Provide the [x, y] coordinate of the cell's center where the given text is located.  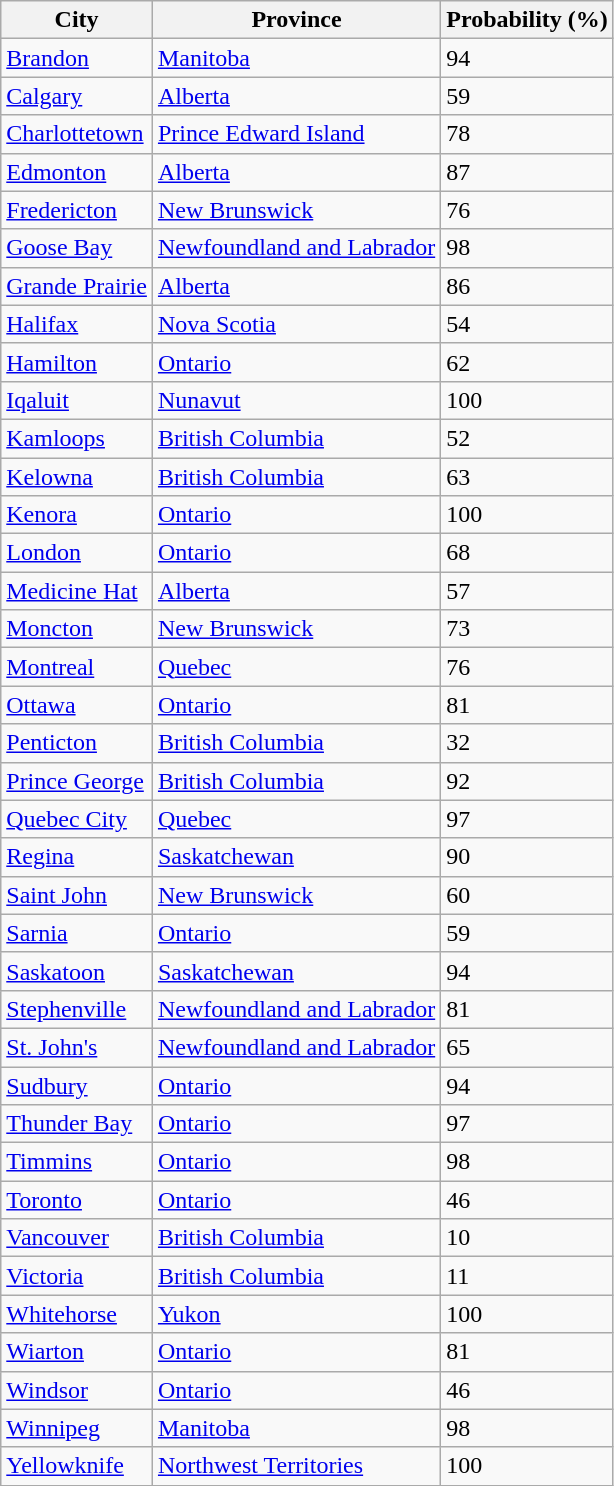
Probability (%) [528, 20]
73 [528, 629]
Halifax [77, 324]
Windsor [77, 1390]
65 [528, 1047]
68 [528, 553]
London [77, 553]
Province [296, 20]
Quebec City [77, 819]
54 [528, 324]
92 [528, 781]
Saint John [77, 895]
32 [528, 743]
Goose Bay [77, 248]
Hamilton [77, 362]
Whitehorse [77, 1314]
11 [528, 1276]
Sarnia [77, 933]
Montreal [77, 667]
Timmins [77, 1162]
Kelowna [77, 477]
Penticton [77, 743]
Iqaluit [77, 400]
Thunder Bay [77, 1124]
57 [528, 591]
Sudbury [77, 1085]
Victoria [77, 1276]
Yellowknife [77, 1466]
60 [528, 895]
Stephenville [77, 1009]
86 [528, 286]
63 [528, 477]
Toronto [77, 1200]
Fredericton [77, 210]
78 [528, 134]
Ottawa [77, 705]
Charlottetown [77, 134]
City [77, 20]
Wiarton [77, 1352]
Yukon [296, 1314]
St. John's [77, 1047]
90 [528, 857]
Vancouver [77, 1238]
Saskatoon [77, 971]
Edmonton [77, 172]
Kamloops [77, 438]
Brandon [77, 58]
62 [528, 362]
Kenora [77, 515]
Medicine Hat [77, 591]
Regina [77, 857]
Moncton [77, 629]
Prince Edward Island [296, 134]
Nunavut [296, 400]
52 [528, 438]
Nova Scotia [296, 324]
Winnipeg [77, 1428]
10 [528, 1238]
87 [528, 172]
Prince George [77, 781]
Calgary [77, 96]
Northwest Territories [296, 1466]
Grande Prairie [77, 286]
